Output the (x, y) coordinate of the center of the cell containing the given text.  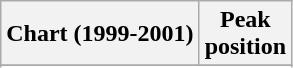
Chart (1999-2001) (100, 34)
Peakposition (245, 34)
